Detect which cell encompasses the target text, then output its [x, y] center coordinate. 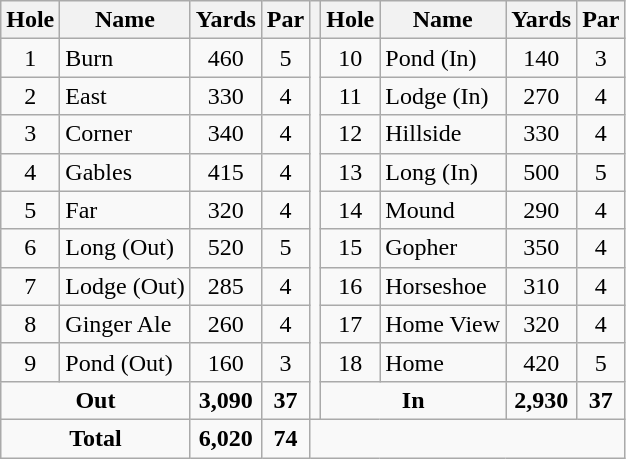
In [414, 400]
Burn [125, 58]
520 [226, 248]
11 [350, 96]
74 [285, 438]
14 [350, 210]
Hillside [443, 134]
500 [542, 172]
10 [350, 58]
Pond (Out) [125, 362]
6,020 [226, 438]
Corner [125, 134]
Horseshoe [443, 286]
Gables [125, 172]
2,930 [542, 400]
1 [30, 58]
Total [96, 438]
310 [542, 286]
Pond (In) [443, 58]
350 [542, 248]
Lodge (Out) [125, 286]
Mound [443, 210]
12 [350, 134]
6 [30, 248]
16 [350, 286]
285 [226, 286]
2 [30, 96]
260 [226, 324]
15 [350, 248]
9 [30, 362]
7 [30, 286]
420 [542, 362]
Out [96, 400]
18 [350, 362]
Ginger Ale [125, 324]
Home [443, 362]
Lodge (In) [443, 96]
Long (Out) [125, 248]
Long (In) [443, 172]
415 [226, 172]
460 [226, 58]
3,090 [226, 400]
340 [226, 134]
13 [350, 172]
8 [30, 324]
270 [542, 96]
160 [226, 362]
Home View [443, 324]
140 [542, 58]
17 [350, 324]
290 [542, 210]
East [125, 96]
Gopher [443, 248]
Far [125, 210]
